Pinpoint the cell where the given text exists, returning its (x, y) midpoint coordinate. 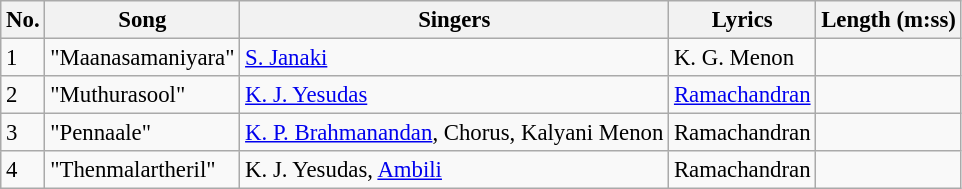
1 (23, 58)
"Pennaale" (142, 133)
S. Janaki (454, 58)
K. G. Menon (742, 58)
K. P. Brahmanandan, Chorus, Kalyani Menon (454, 133)
K. J. Yesudas, Ambili (454, 170)
2 (23, 95)
4 (23, 170)
Singers (454, 20)
3 (23, 133)
"Muthurasool" (142, 95)
Song (142, 20)
K. J. Yesudas (454, 95)
Length (m:ss) (888, 20)
"Thenmalartheril" (142, 170)
Lyrics (742, 20)
"Maanasamaniyara" (142, 58)
No. (23, 20)
